For the text-containing cell, return its midpoint in [x, y] coordinate format. 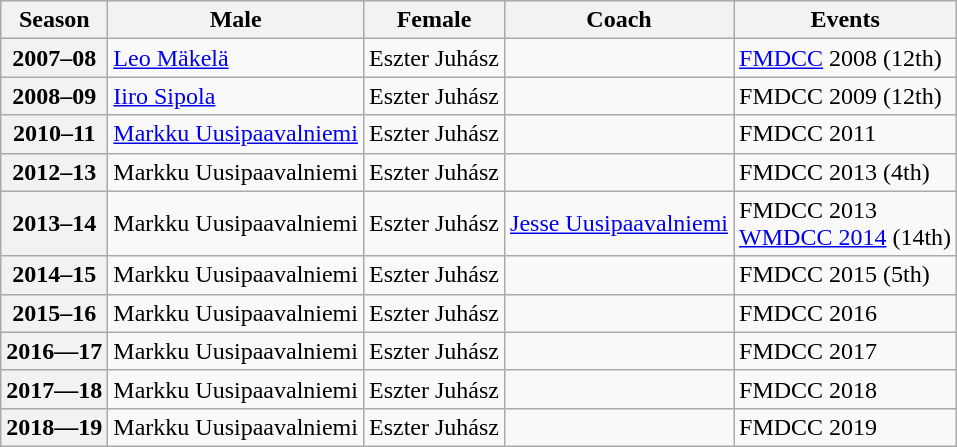
FMDCC 2016 [846, 313]
Events [846, 20]
Leo Mäkelä [236, 58]
FMDCC 2015 (5th) [846, 275]
2010–11 [54, 134]
FMDCC 2018 [846, 389]
2016—17 [54, 351]
FMDCC 2013 WMDCC 2014 (14th) [846, 224]
FMDCC 2017 [846, 351]
2014–15 [54, 275]
Jesse Uusipaavalniemi [620, 224]
2008–09 [54, 96]
2012–13 [54, 172]
FMDCC 2009 (12th) [846, 96]
Season [54, 20]
2018—19 [54, 427]
Female [434, 20]
FMDCC 2013 (4th) [846, 172]
2015–16 [54, 313]
Iiro Sipola [236, 96]
FMDCC 2019 [846, 427]
FMDCC 2008 (12th) [846, 58]
2017—18 [54, 389]
FMDCC 2011 [846, 134]
2013–14 [54, 224]
2007–08 [54, 58]
Male [236, 20]
Coach [620, 20]
